Capture the cell that displays the provided text and extract its [X, Y] central coordinate. 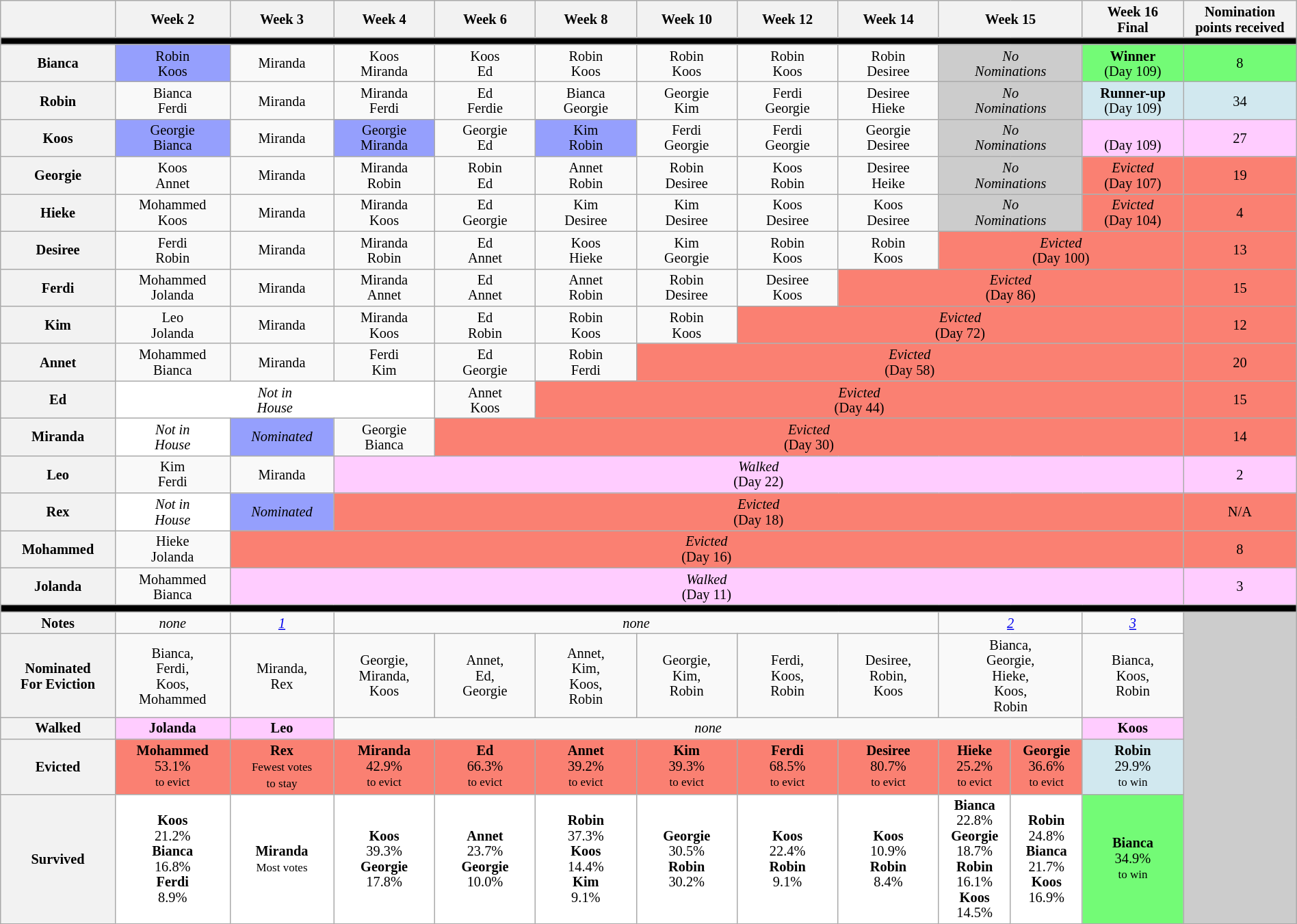
DesireeHieke [888, 100]
MohammedKoos [172, 212]
Rex [58, 512]
DesireeKoos [787, 287]
Evicted [58, 767]
GeorgieEd [484, 138]
MohammedJolanda [172, 287]
34 [1240, 100]
MirandaMost votes [282, 859]
Week 10 [687, 19]
Bianca,Koos,Robin [1133, 675]
KimFerdi [172, 475]
Annet,Ed,Georgie [484, 675]
Evicted(Day 30) [809, 436]
LeoJolanda [172, 324]
Hieke25.2%to evict [974, 767]
Evicted(Day 72) [960, 324]
Evicted(Day 18) [759, 512]
Week 4 [384, 19]
Survived [58, 859]
Hieke [58, 212]
RobinFerdi [586, 362]
Week 2 [172, 19]
Week 12 [787, 19]
Koos39.3%Georgie17.8% [384, 859]
Evicted(Day 44) [859, 399]
Evicted(Day 16) [707, 549]
Mohammed [58, 549]
Georgie,Miranda,Koos [384, 675]
Ed [58, 399]
Week 3 [282, 19]
Week 6 [484, 19]
GeorgieDesiree [888, 138]
Ferdi,Koos,Robin [787, 675]
Georgie36.6%to evict [1047, 767]
Desiree80.7%to evict [888, 767]
Koos10.9%Robin8.4% [888, 859]
Annet23.7%Georgie10.0% [484, 859]
Mohammed53.1%to evict [172, 767]
HiekeJolanda [172, 549]
Robin29.9%to win [1133, 767]
Ed66.3%to evict [484, 767]
Kim [58, 324]
Annet,Kim,Koos,Robin [586, 675]
MirandaFerdi [384, 100]
Bianca34.9%to win [1133, 859]
KoosAnnet [172, 175]
20 [1240, 362]
14 [1240, 436]
Koos22.4%Robin9.1% [787, 859]
4 [1240, 212]
Week 15 [1010, 19]
FerdiKim [384, 362]
Week 8 [586, 19]
Walked(Day 22) [759, 475]
Bianca [58, 63]
Bianca,Ferdi,Koos,Mohammed [172, 675]
FerdiRobin [172, 250]
KimGeorgie [687, 250]
12 [1240, 324]
MirandaAnnet [384, 287]
Runner-up(Day 109) [1133, 100]
BiancaGeorgie [586, 100]
19 [1240, 175]
Koos21.2%Bianca16.8%Ferdi8.9% [172, 859]
NominatedFor Eviction [58, 675]
Evicted(Day 58) [910, 362]
RexFewest votesto stay [282, 767]
KoosHieke [586, 250]
Desiree [58, 250]
N/A [1240, 512]
RobinEd [484, 175]
Evicted(Day 104) [1133, 212]
(Day 109) [1133, 138]
GeorgieMiranda [384, 138]
Annet39.2%to evict [586, 767]
Walked(Day 11) [707, 587]
Georgie30.5%Robin30.2% [687, 859]
DesireeHeike [888, 175]
EdRobin [484, 324]
Walked [58, 728]
BiancaFerdi [172, 100]
Robin37.3%Koos14.4%Kim9.1% [586, 859]
Bianca,Georgie,Hieke,Koos,Robin [1010, 675]
Miranda42.9%to evict [384, 767]
Notes [58, 622]
KoosMiranda [384, 63]
13 [1240, 250]
Desiree,Robin,Koos [888, 675]
27 [1240, 138]
Week 16Final [1133, 19]
Miranda,Rex [282, 675]
KoosRobin [787, 175]
Georgie,Kim,Robin [687, 675]
Evicted(Day 107) [1133, 175]
Ferdi68.5%to evict [787, 767]
1 [282, 622]
Ferdi [58, 287]
Nomination points received [1240, 19]
Robin [58, 100]
Winner(Day 109) [1133, 63]
EdFerdie [484, 100]
Robin24.8%Bianca21.7%Koos16.9% [1047, 859]
Evicted(Day 86) [1011, 287]
Annet [58, 362]
KimRobin [586, 138]
Georgie [58, 175]
KoosEd [484, 63]
GeorgieKim [687, 100]
Kim39.3%to evict [687, 767]
Bianca22.8%Georgie18.7%Robin16.1%Koos14.5% [974, 859]
AnnetKoos [484, 399]
Week 14 [888, 19]
Evicted(Day 100) [1060, 250]
